From the cell containing the given text, extract its center point as (x, y) coordinate. 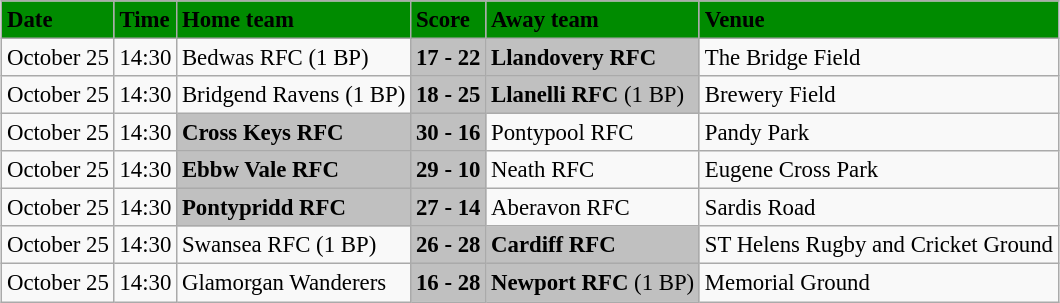
Score (448, 20)
26 - 28 (448, 245)
Brewery Field (878, 95)
Swansea RFC (1 BP) (294, 245)
Eugene Cross Park (878, 170)
Sardis Road (878, 208)
Cardiff RFC (593, 245)
29 - 10 (448, 170)
16 - 28 (448, 283)
Newport RFC (1 BP) (593, 283)
Bridgend Ravens (1 BP) (294, 95)
30 - 16 (448, 133)
Ebbw Vale RFC (294, 170)
27 - 14 (448, 208)
ST Helens Rugby and Cricket Ground (878, 245)
Date (58, 20)
Pontypool RFC (593, 133)
Pontypridd RFC (294, 208)
Neath RFC (593, 170)
Bedwas RFC (1 BP) (294, 57)
Llandovery RFC (593, 57)
Memorial Ground (878, 283)
Glamorgan Wanderers (294, 283)
Venue (878, 20)
Cross Keys RFC (294, 133)
18 - 25 (448, 95)
17 - 22 (448, 57)
Pandy Park (878, 133)
Away team (593, 20)
Time (146, 20)
Home team (294, 20)
Llanelli RFC (1 BP) (593, 95)
The Bridge Field (878, 57)
Aberavon RFC (593, 208)
